Determine the [x, y] coordinate at the center of the cell enclosing the given text.  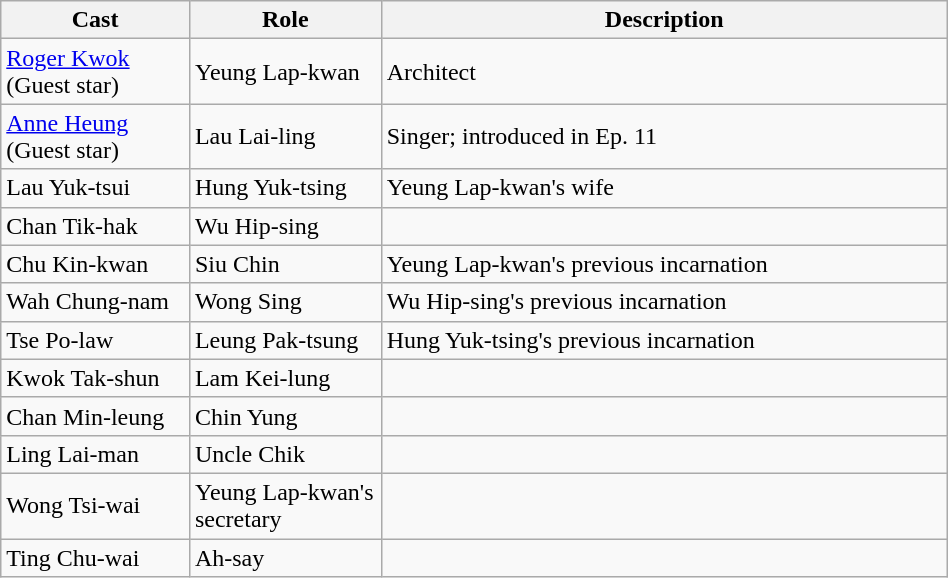
Siu Chin [285, 264]
Roger Kwok(Guest star) [96, 72]
Ling Lai-man [96, 454]
Singer; introduced in Ep. 11 [664, 136]
Chan Tik-hak [96, 226]
Chu Kin-kwan [96, 264]
Tse Po-law [96, 340]
Architect [664, 72]
Leung Pak-tsung [285, 340]
Hung Yuk-tsing [285, 188]
Lau Yuk-tsui [96, 188]
Wu Hip-sing's previous incarnation [664, 302]
Chin Yung [285, 416]
Description [664, 20]
Anne Heung(Guest star) [96, 136]
Wah Chung-nam [96, 302]
Wong Sing [285, 302]
Ah-say [285, 557]
Yeung Lap-kwan's wife [664, 188]
Wu Hip-sing [285, 226]
Hung Yuk-tsing's previous incarnation [664, 340]
Chan Min-leung [96, 416]
Wong Tsi-wai [96, 506]
Yeung Lap-kwan [285, 72]
Cast [96, 20]
Kwok Tak-shun [96, 378]
Role [285, 20]
Yeung Lap-kwan's secretary [285, 506]
Lam Kei-lung [285, 378]
Uncle Chik [285, 454]
Ting Chu-wai [96, 557]
Lau Lai-ling [285, 136]
Yeung Lap-kwan's previous incarnation [664, 264]
